Return the (x, y) coordinate for the center point of the cell that contains the specified text.  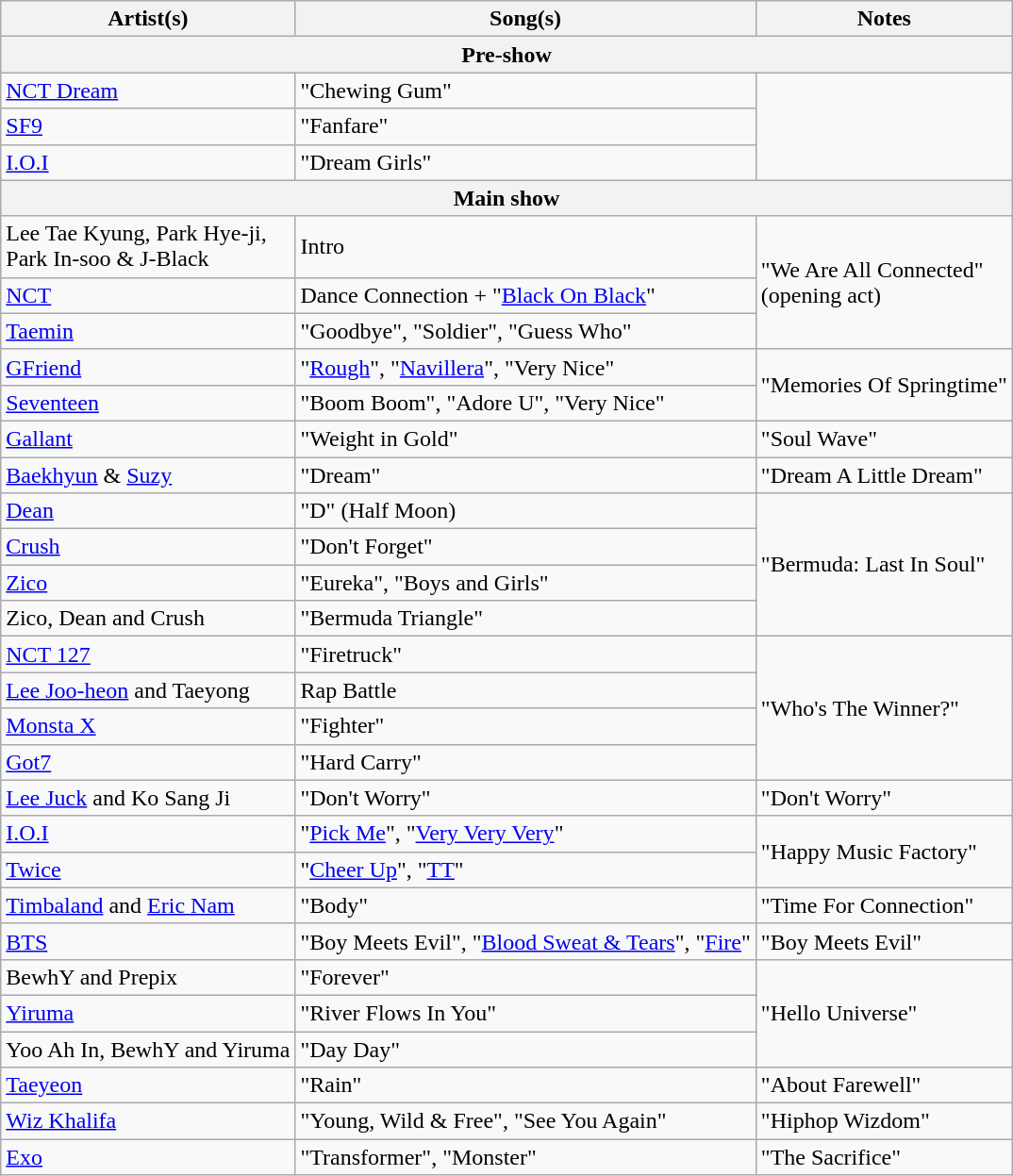
"Hard Carry" (525, 762)
Lee Joo-heon and Taeyong (148, 690)
"D" (Half Moon) (525, 511)
SF9 (148, 126)
"The Sacrifice" (884, 1157)
NCT (148, 295)
Main show (507, 198)
Lee Tae Kyung, Park Hye-ji, Park In-soo & J-Black (148, 247)
"Memories Of Springtime" (884, 385)
"Weight in Gold" (525, 439)
"Soul Wave" (884, 439)
Wiz Khalifa (148, 1121)
"Hiphop Wizdom" (884, 1121)
"Rough", "Navillera", "Very Nice" (525, 367)
NCT 127 (148, 654)
Taeyeon (148, 1085)
Got7 (148, 762)
"Fanfare" (525, 126)
Crush (148, 547)
"Goodbye", "Soldier", "Guess Who" (525, 331)
Rap Battle (525, 690)
Seventeen (148, 403)
Zico, Dean and Crush (148, 619)
"Don't Forget" (525, 547)
"Firetruck" (525, 654)
Gallant (148, 439)
"Young, Wild & Free", "See You Again" (525, 1121)
"Bermuda Triangle" (525, 619)
"Dream A Little Dream" (884, 474)
"Transformer", "Monster" (525, 1157)
NCT Dream (148, 91)
Twice (148, 870)
"Fighter" (525, 726)
Lee Juck and Ko Sang Ji (148, 798)
"Body" (525, 905)
Yoo Ah In, BewhY and Yiruma (148, 1050)
"Forever" (525, 977)
Pre-show (507, 55)
"Boom Boom", "Adore U", "Very Nice" (525, 403)
Yiruma (148, 1013)
Monsta X (148, 726)
Intro (525, 247)
"We Are All Connected" (opening act) (884, 283)
Dean (148, 511)
"Bermuda: Last In Soul" (884, 565)
"Pick Me", "Very Very Very" (525, 834)
"Eureka", "Boys and Girls" (525, 583)
Baekhyun & Suzy (148, 474)
"Chewing Gum" (525, 91)
BewhY and Prepix (148, 977)
Song(s) (525, 19)
"About Farewell" (884, 1085)
"Dream Girls" (525, 162)
Notes (884, 19)
"River Flows In You" (525, 1013)
"Day Day" (525, 1050)
Dance Connection + "Black On Black" (525, 295)
GFriend (148, 367)
Taemin (148, 331)
"Hello Universe" (884, 1013)
Exo (148, 1157)
Zico (148, 583)
Timbaland and Eric Nam (148, 905)
"Dream" (525, 474)
"Time For Connection" (884, 905)
"Cheer Up", "TT" (525, 870)
BTS (148, 941)
Artist(s) (148, 19)
"Who's The Winner?" (884, 708)
"Happy Music Factory" (884, 852)
"Boy Meets Evil", "Blood Sweat & Tears", "Fire" (525, 941)
"Boy Meets Evil" (884, 941)
"Rain" (525, 1085)
